Detect which cell encompasses the target text, then output its (X, Y) center coordinate. 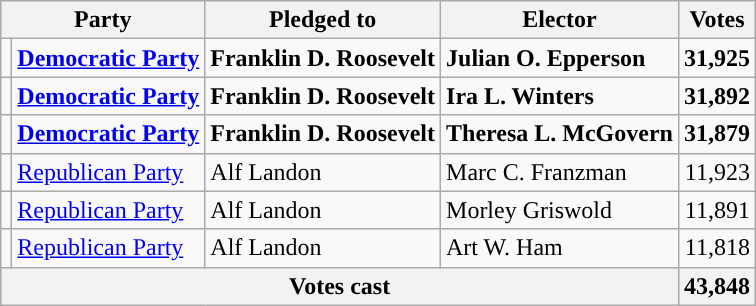
Pledged to (323, 20)
11,891 (716, 210)
Elector (560, 20)
Ira L. Winters (560, 96)
11,818 (716, 248)
Votes (716, 20)
Morley Griswold (560, 210)
Julian O. Epperson (560, 58)
11,923 (716, 172)
31,879 (716, 134)
31,892 (716, 96)
31,925 (716, 58)
43,848 (716, 286)
Art W. Ham (560, 248)
Party (103, 20)
Theresa L. McGovern (560, 134)
Marc C. Franzman (560, 172)
Votes cast (340, 286)
